Find where the given text appears and provide that cell's center as (X, Y) coordinate. 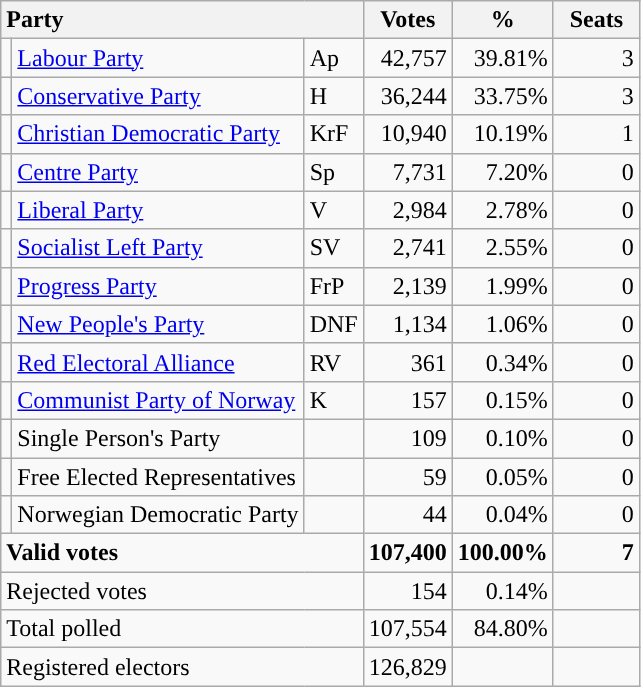
Socialist Left Party (158, 248)
Registered electors (182, 667)
H (334, 96)
42,757 (408, 58)
0.04% (502, 515)
Norwegian Democratic Party (158, 515)
107,400 (408, 553)
0.10% (502, 438)
107,554 (408, 629)
2.55% (502, 248)
RV (334, 362)
SV (334, 248)
2,139 (408, 286)
33.75% (502, 96)
154 (408, 591)
0.15% (502, 400)
1,134 (408, 324)
44 (408, 515)
100.00% (502, 553)
0.05% (502, 477)
Votes (408, 20)
FrP (334, 286)
Valid votes (182, 553)
84.80% (502, 629)
New People's Party (158, 324)
Free Elected Representatives (158, 477)
Labour Party (158, 58)
K (334, 400)
2,984 (408, 210)
10.19% (502, 134)
KrF (334, 134)
36,244 (408, 96)
1.06% (502, 324)
Total polled (182, 629)
Rejected votes (182, 591)
Sp (334, 172)
DNF (334, 324)
361 (408, 362)
0.34% (502, 362)
Ap (334, 58)
126,829 (408, 667)
Conservative Party (158, 96)
2.78% (502, 210)
10,940 (408, 134)
1 (596, 134)
Progress Party (158, 286)
V (334, 210)
1.99% (502, 286)
7 (596, 553)
Centre Party (158, 172)
7,731 (408, 172)
109 (408, 438)
Communist Party of Norway (158, 400)
2,741 (408, 248)
Red Electoral Alliance (158, 362)
% (502, 20)
7.20% (502, 172)
59 (408, 477)
157 (408, 400)
Seats (596, 20)
Christian Democratic Party (158, 134)
Liberal Party (158, 210)
39.81% (502, 58)
Single Person's Party (158, 438)
Party (182, 20)
0.14% (502, 591)
